Identify which cell holds the provided text, then report its (X, Y) central coordinate. 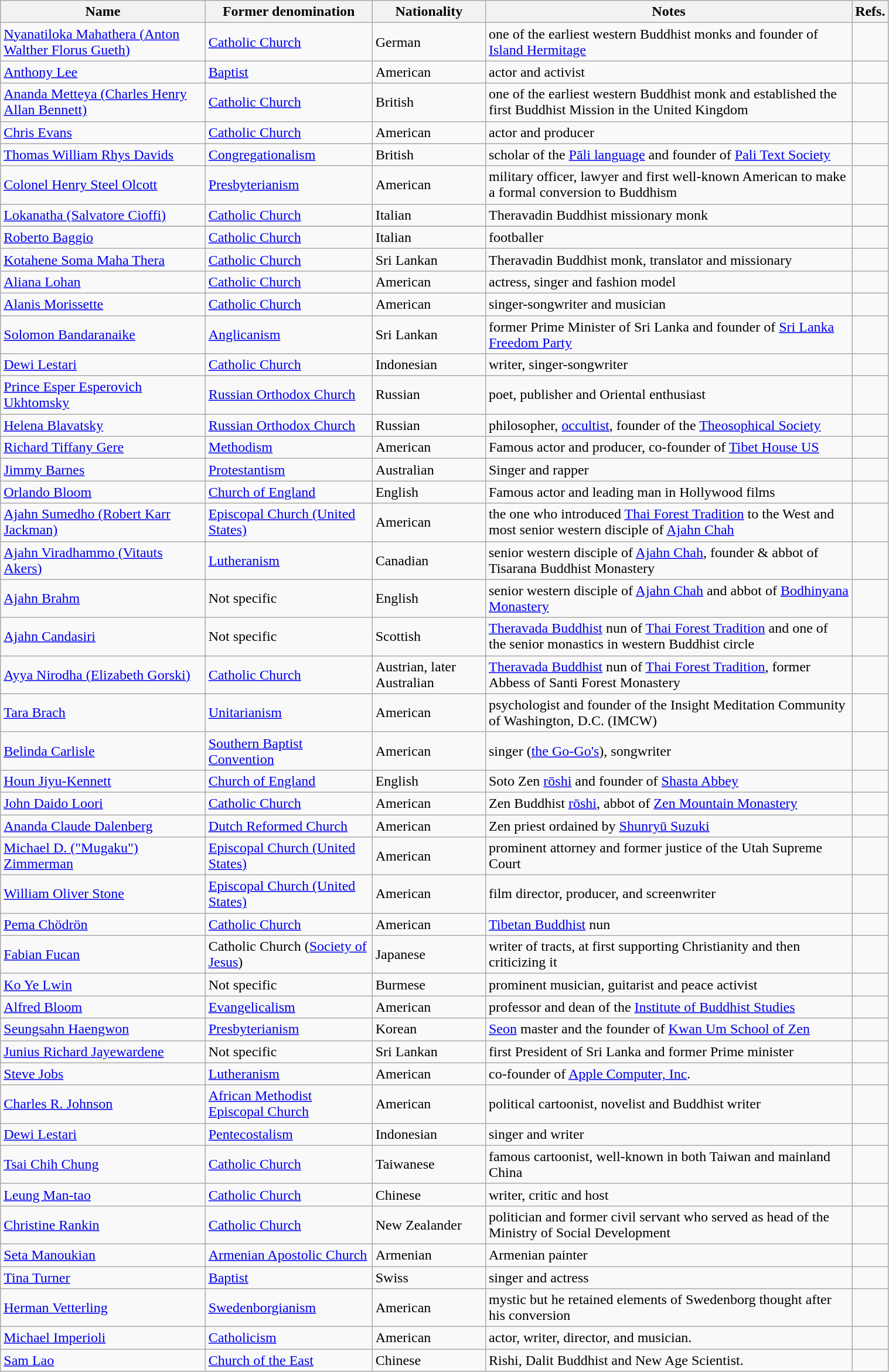
writer, singer-songwriter (668, 365)
Houn Jiyu-Kennett (103, 781)
prominent musician, guitarist and peace activist (668, 985)
military officer, lawyer and first well-known American to make a formal conversion to Buddhism (668, 185)
Refs. (870, 12)
Michael D. ("Mugaku") Zimmerman (103, 856)
Leung Man-tao (103, 1194)
Tibetan Buddhist nun (668, 924)
Fabian Fucan (103, 955)
German (429, 42)
Famous actor and leading man in Hollywood films (668, 492)
Solomon Bandaranaike (103, 334)
first President of Sri Lanka and former Prime minister (668, 1052)
Catholic Church (Society of Jesus) (288, 955)
Lokanatha (Salvatore Cioffi) (103, 215)
Richard Tiffany Gere (103, 448)
Ajahn Candasiri (103, 636)
Anthony Lee (103, 72)
Unitarianism (288, 712)
Theravada Buddhist nun of Thai Forest Tradition, former Abbess of Santi Forest Monastery (668, 675)
actress, singer and fashion model (668, 282)
writer of tracts, at first supporting Christianity and then criticizing it (668, 955)
Swiss (429, 1278)
scholar of the Pāli language and founder of Pali Text Society (668, 155)
Congregationalism (288, 155)
film director, producer, and screenwriter (668, 894)
Theravada Buddhist nun of Thai Forest Tradition and one of the senior monastics in western Buddhist circle (668, 636)
co-founder of Apple Computer, Inc. (668, 1074)
famous cartoonist, well-known in both Taiwan and mainland China (668, 1165)
Steve Jobs (103, 1074)
Theravadin Buddhist monk, translator and missionary (668, 260)
Pentecostalism (288, 1134)
singer (the Go-Go's), songwriter (668, 751)
Nationality (429, 12)
singer-songwriter and musician (668, 304)
Ajahn Viradhammo (Vitauts Akers) (103, 560)
senior western disciple of Ajahn Chah, founder & abbot of Tisarana Buddhist Monastery (668, 560)
Tina Turner (103, 1278)
writer, critic and host (668, 1194)
politician and former civil servant who served as head of the Ministry of Social Development (668, 1224)
senior western disciple of Ajahn Chah and abbot of Bodhinyana Monastery (668, 599)
psychologist and founder of the Insight Meditation Community of Washington, D.C. (IMCW) (668, 712)
Ananda Claude Dalenberg (103, 825)
Methodism (288, 448)
Singer and rapper (668, 470)
Prince Esper Esperovich Ukhtomsky (103, 395)
Herman Vetterling (103, 1308)
professor and dean of the Institute of Buddhist Studies (668, 1007)
Chris Evans (103, 132)
Armenian (429, 1255)
Aliana Lohan (103, 282)
footballer (668, 237)
Sam Lao (103, 1360)
Thomas William Rhys Davids (103, 155)
one of the earliest western Buddhist monk and established the first Buddhist Mission in the United Kingdom (668, 102)
one of the earliest western Buddhist monks and founder of Island Hermitage (668, 42)
Australian (429, 470)
Christine Rankin (103, 1224)
Tsai Chih Chung (103, 1165)
John Daido Loori (103, 803)
Ko Ye Lwin (103, 985)
Former denomination (288, 12)
Zen Buddhist rōshi, abbot of Zen Mountain Monastery (668, 803)
Anglicanism (288, 334)
Colonel Henry Steel Olcott (103, 185)
Burmese (429, 985)
Catholicism (288, 1338)
Swedenborgianism (288, 1308)
Canadian (429, 560)
Church of the East (288, 1360)
actor, writer, director, and musician. (668, 1338)
Kotahene Soma Maha Thera (103, 260)
Nyanatiloka Mahathera (Anton Walther Florus Gueth) (103, 42)
New Zealander (429, 1224)
Dutch Reformed Church (288, 825)
Rishi, Dalit Buddhist and New Age Scientist. (668, 1360)
Seta Manoukian (103, 1255)
African Methodist Episcopal Church (288, 1104)
Alanis Morissette (103, 304)
Southern Baptist Convention (288, 751)
Belinda Carlisle (103, 751)
Name (103, 12)
Korean (429, 1029)
Armenian painter (668, 1255)
poet, publisher and Oriental enthusiast (668, 395)
mystic but he retained elements of Swedenborg thought after his conversion (668, 1308)
Junius Richard Jayewardene (103, 1052)
Notes (668, 12)
former Prime Minister of Sri Lanka and founder of Sri Lanka Freedom Party (668, 334)
philosopher, occultist, founder of the Theosophical Society (668, 425)
Pema Chödrön (103, 924)
Japanese (429, 955)
Taiwanese (429, 1165)
Scottish (429, 636)
singer and actress (668, 1278)
the one who introduced Thai Forest Tradition to the West and most senior western disciple of Ajahn Chah (668, 523)
Zen priest ordained by Shunryū Suzuki (668, 825)
Armenian Apostolic Church (288, 1255)
Ayya Nirodha (Elizabeth Gorski) (103, 675)
William Oliver Stone (103, 894)
Orlando Bloom (103, 492)
Evangelicalism (288, 1007)
prominent attorney and former justice of the Utah Supreme Court (668, 856)
Seungsahn Haengwon (103, 1029)
Jimmy Barnes (103, 470)
Michael Imperioli (103, 1338)
singer and writer (668, 1134)
Helena Blavatsky (103, 425)
Ajahn Brahm (103, 599)
actor and activist (668, 72)
Protestantism (288, 470)
Tara Brach (103, 712)
Seon master and the founder of Kwan Um School of Zen (668, 1029)
Ananda Metteya (Charles Henry Allan Bennett) (103, 102)
Roberto Baggio (103, 237)
Theravadin Buddhist missionary monk (668, 215)
Famous actor and producer, co-founder of Tibet House US (668, 448)
Alfred Bloom (103, 1007)
actor and producer (668, 132)
Charles R. Johnson (103, 1104)
Ajahn Sumedho (Robert Karr Jackman) (103, 523)
Austrian, later Australian (429, 675)
Soto Zen rōshi and founder of Shasta Abbey (668, 781)
political cartoonist, novelist and Buddhist writer (668, 1104)
